Return the [x, y] coordinate for the center point of the cell that contains the specified text.  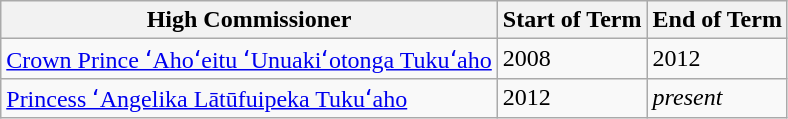
Princess ʻAngelika Lātūfuipeka Tukuʻaho [250, 98]
End of Term [717, 20]
Crown Prince ʻAhoʻeitu ʻUnuakiʻotonga Tukuʻaho [250, 59]
present [717, 98]
High Commissioner [250, 20]
2008 [572, 59]
Start of Term [572, 20]
